Determine the (X, Y) coordinate at the center of the cell enclosing the given text.  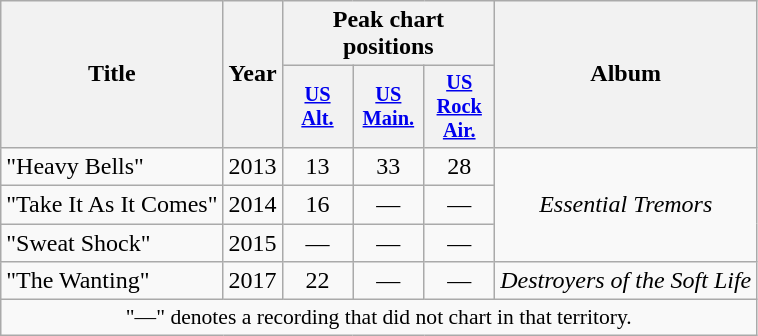
28 (460, 166)
Peak chart positions (388, 34)
US Alt. (318, 107)
Essential Tremors (626, 204)
2015 (252, 243)
"The Wanting" (112, 281)
Album (626, 74)
2014 (252, 205)
2017 (252, 281)
Destroyers of the Soft Life (626, 281)
"Take It As It Comes" (112, 205)
2013 (252, 166)
22 (318, 281)
"Sweat Shock" (112, 243)
US Rock Air. (460, 107)
"—" denotes a recording that did not chart in that territory. (379, 318)
33 (388, 166)
16 (318, 205)
13 (318, 166)
Title (112, 74)
"Heavy Bells" (112, 166)
US Main. (388, 107)
Year (252, 74)
